Return (x, y) of the center of cell containing provided text 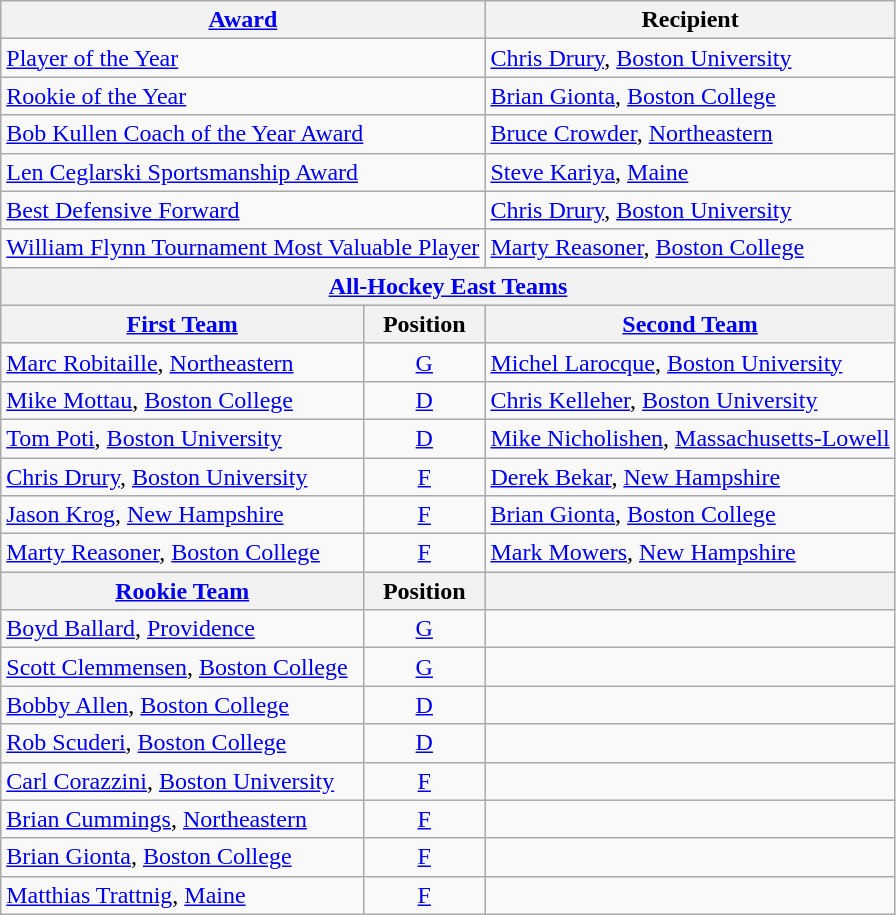
Rookie of the Year (243, 96)
Best Defensive Forward (243, 210)
Len Ceglarski Sportsmanship Award (243, 172)
All-Hockey East Teams (448, 286)
First Team (182, 324)
Derek Bekar, New Hampshire (690, 477)
Recipient (690, 20)
Scott Clemmensen, Boston College (182, 667)
Tom Poti, Boston University (182, 438)
Brian Cummings, Northeastern (182, 819)
Player of the Year (243, 58)
Michel Larocque, Boston University (690, 362)
Steve Kariya, Maine (690, 172)
Mike Mottau, Boston College (182, 400)
Matthias Trattnig, Maine (182, 895)
Rookie Team (182, 591)
Chris Kelleher, Boston University (690, 400)
Rob Scuderi, Boston College (182, 743)
Award (243, 20)
Carl Corazzini, Boston University (182, 781)
William Flynn Tournament Most Valuable Player (243, 248)
Jason Krog, New Hampshire (182, 515)
Mark Mowers, New Hampshire (690, 553)
Bobby Allen, Boston College (182, 705)
Marc Robitaille, Northeastern (182, 362)
Boyd Ballard, Providence (182, 629)
Bob Kullen Coach of the Year Award (243, 134)
Mike Nicholishen, Massachusetts-Lowell (690, 438)
Second Team (690, 324)
Bruce Crowder, Northeastern (690, 134)
